Output the [X, Y] coordinate of the center of the cell containing the given text.  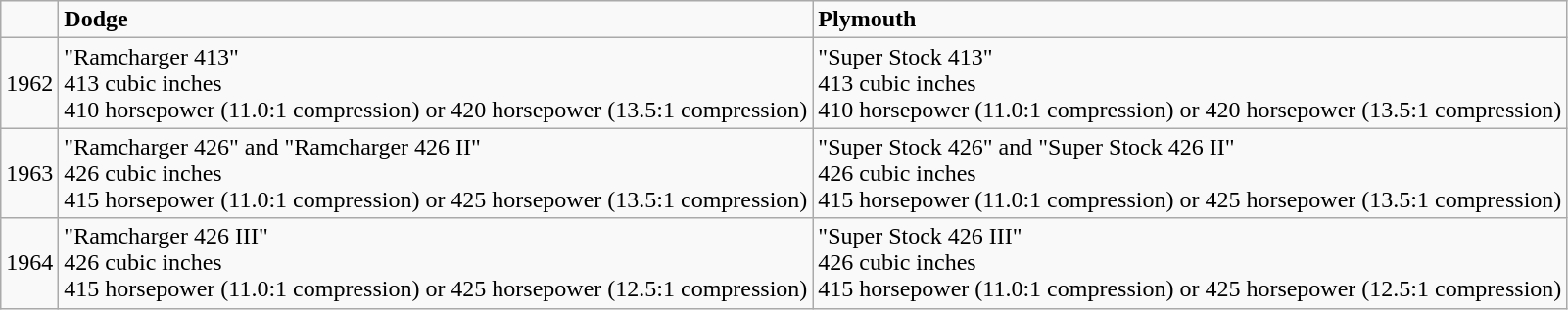
1964 [29, 263]
"Super Stock 413"413 cubic inches410 horsepower (11.0:1 compression) or 420 horsepower (13.5:1 compression) [1190, 83]
"Super Stock 426 III"426 cubic inches415 horsepower (11.0:1 compression) or 425 horsepower (12.5:1 compression) [1190, 263]
1963 [29, 173]
"Ramcharger 426 III"426 cubic inches415 horsepower (11.0:1 compression) or 425 horsepower (12.5:1 compression) [436, 263]
Dodge [436, 20]
Plymouth [1190, 20]
"Super Stock 426" and "Super Stock 426 II"426 cubic inches415 horsepower (11.0:1 compression) or 425 horsepower (13.5:1 compression) [1190, 173]
"Ramcharger 426" and "Ramcharger 426 II"426 cubic inches415 horsepower (11.0:1 compression) or 425 horsepower (13.5:1 compression) [436, 173]
"Ramcharger 413"413 cubic inches410 horsepower (11.0:1 compression) or 420 horsepower (13.5:1 compression) [436, 83]
1962 [29, 83]
